From the cell containing the given text, extract its center point as [X, Y] coordinate. 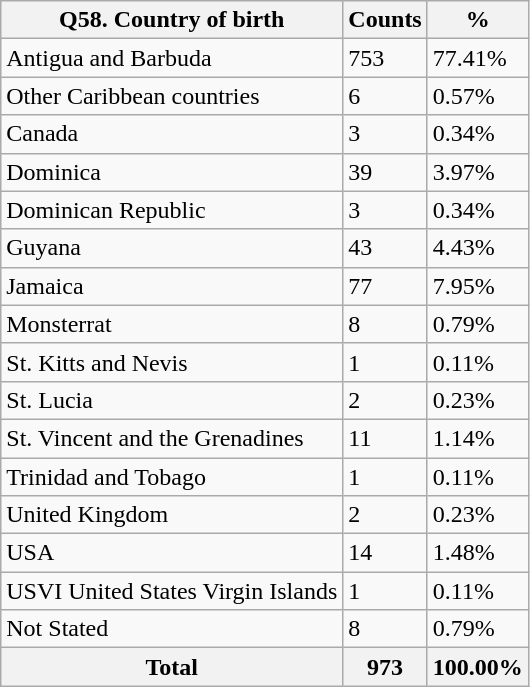
United Kingdom [172, 515]
Counts [385, 20]
0.57% [478, 96]
7.95% [478, 286]
14 [385, 553]
USA [172, 553]
St. Vincent and the Grenadines [172, 438]
77 [385, 286]
Antigua and Barbuda [172, 58]
Dominica [172, 172]
Dominican Republic [172, 210]
6 [385, 96]
Canada [172, 134]
973 [385, 667]
St. Kitts and Nevis [172, 362]
Trinidad and Tobago [172, 477]
Monsterrat [172, 324]
Guyana [172, 248]
Other Caribbean countries [172, 96]
100.00% [478, 667]
% [478, 20]
4.43% [478, 248]
St. Lucia [172, 400]
43 [385, 248]
Jamaica [172, 286]
Total [172, 667]
1.48% [478, 553]
3.97% [478, 172]
11 [385, 438]
Not Stated [172, 629]
Q58. Country of birth [172, 20]
39 [385, 172]
1.14% [478, 438]
753 [385, 58]
77.41% [478, 58]
USVI United States Virgin Islands [172, 591]
